Return [x, y] of the center of cell containing provided text 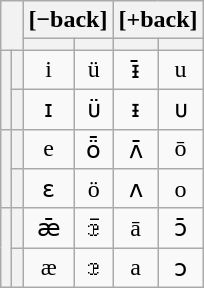
ö [94, 189]
ꭢ̄ [94, 228]
u [180, 70]
a [136, 268]
ꭢ [94, 268]
ō [180, 149]
ɛ [49, 189]
i [49, 70]
ɔ̄ [180, 228]
ȫ [94, 149]
ā [136, 228]
o [180, 189]
ü [94, 70]
[+back] [158, 20]
ǣ [49, 228]
ʌ̄ [136, 149]
ʌ [136, 189]
ᵻ̄ [136, 70]
[−back] [68, 20]
ᵻ [136, 109]
ᴜ̈ [94, 109]
e [49, 149]
æ [49, 268]
ɔ [180, 268]
ɪ [49, 109]
ᴜ [180, 109]
